From the cell containing the given text, extract its center point as [X, Y] coordinate. 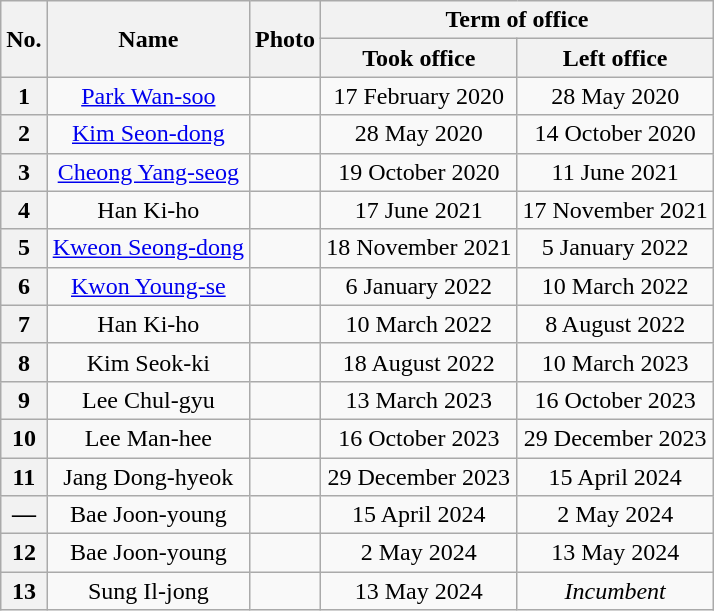
6 [24, 286]
Lee Chul-gyu [148, 400]
11 June 2021 [615, 172]
5 [24, 248]
2 [24, 134]
Jang Dong-hyeok [148, 477]
5 January 2022 [615, 248]
13 [24, 591]
Park Wan-soo [148, 96]
Sung Il-jong [148, 591]
Kim Seon-dong [148, 134]
Kwon Young-se [148, 286]
Left office [615, 58]
18 August 2022 [419, 362]
1 [24, 96]
13 March 2023 [419, 400]
12 [24, 553]
Kim Seok-ki [148, 362]
10 [24, 438]
Name [148, 39]
Term of office [518, 20]
Incumbent [615, 591]
No. [24, 39]
18 November 2021 [419, 248]
7 [24, 324]
Cheong Yang-seog [148, 172]
6 January 2022 [419, 286]
8 [24, 362]
17 November 2021 [615, 210]
3 [24, 172]
10 March 2023 [615, 362]
Took office [419, 58]
8 August 2022 [615, 324]
Kweon Seong-dong [148, 248]
— [24, 515]
Lee Man-hee [148, 438]
11 [24, 477]
19 October 2020 [419, 172]
17 June 2021 [419, 210]
Photo [286, 39]
17 February 2020 [419, 96]
4 [24, 210]
9 [24, 400]
14 October 2020 [615, 134]
